Pinpoint the cell where the given text exists, returning its (X, Y) midpoint coordinate. 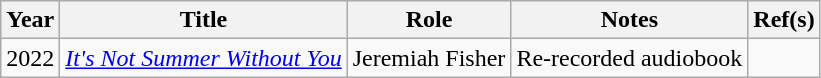
Role (429, 20)
Year (30, 20)
Title (204, 20)
Jeremiah Fisher (429, 58)
2022 (30, 58)
Re-recorded audiobook (630, 58)
Notes (630, 20)
Ref(s) (784, 20)
It's Not Summer Without You (204, 58)
